Search for the cell housing the specified text and yield its (x, y) center coordinate. 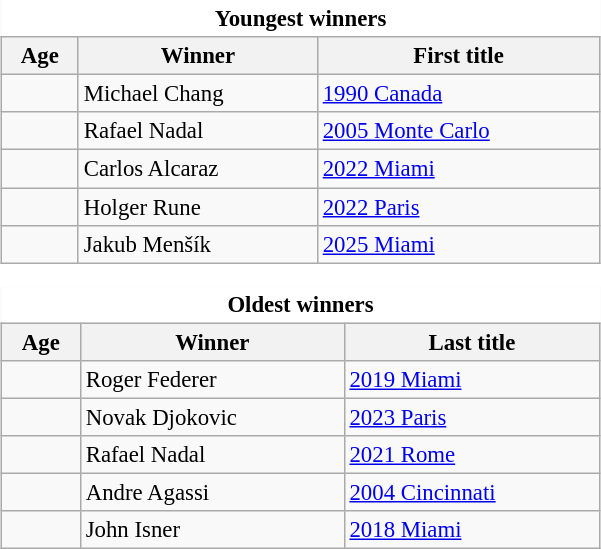
2023 Paris (472, 417)
Last title (472, 342)
Oldest winners (300, 304)
Andre Agassi (212, 492)
Jakub Menšík (198, 244)
2004 Cincinnati (472, 492)
Michael Chang (198, 94)
Carlos Alcaraz (198, 169)
Holger Rune (198, 207)
2025 Miami (458, 244)
2019 Miami (472, 380)
2021 Rome (472, 455)
2022 Paris (458, 207)
First title (458, 56)
2005 Monte Carlo (458, 131)
2018 Miami (472, 530)
2022 Miami (458, 169)
Novak Djokovic (212, 417)
Youngest winners (300, 18)
1990 Canada (458, 94)
John Isner (212, 530)
Roger Federer (212, 380)
